Return (X, Y) of the center of cell containing provided text 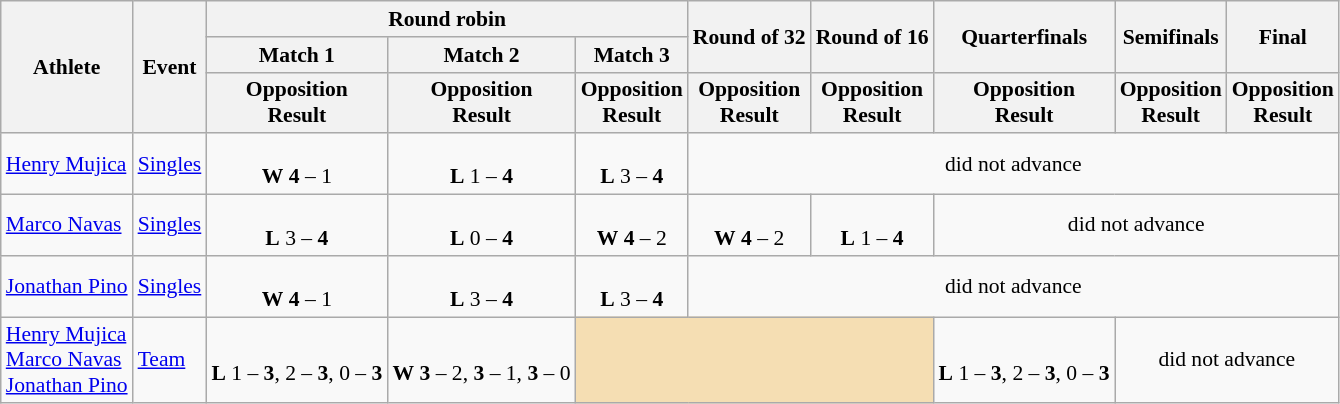
Match 3 (632, 55)
Match 2 (481, 55)
Event (170, 67)
Semifinals (1171, 36)
Henry MujicaMarco NavasJonathan Pino (67, 360)
Athlete (67, 67)
Round robin (446, 19)
Team (170, 360)
Marco Navas (67, 226)
Jonathan Pino (67, 286)
Quarterfinals (1024, 36)
Final (1283, 36)
Round of 32 (750, 36)
Match 1 (296, 55)
W 3 – 2, 3 – 1, 3 – 0 (481, 360)
Henry Mujica (67, 164)
Round of 16 (872, 36)
L 0 – 4 (481, 226)
